Find where the given text appears and provide that cell's center as [X, Y] coordinate. 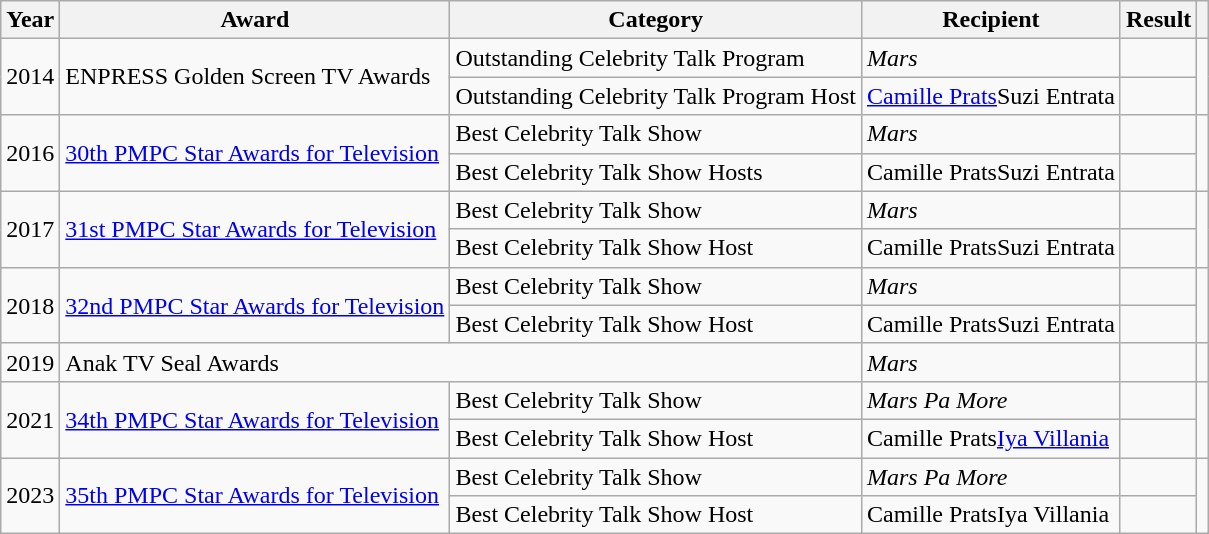
30th PMPC Star Awards for Television [255, 153]
2019 [30, 362]
Result [1158, 20]
2018 [30, 305]
Anak TV Seal Awards [461, 362]
Year [30, 20]
32nd PMPC Star Awards for Television [255, 305]
2017 [30, 229]
34th PMPC Star Awards for Television [255, 419]
Outstanding Celebrity Talk Program [656, 58]
Recipient [990, 20]
35th PMPC Star Awards for Television [255, 496]
2023 [30, 496]
Outstanding Celebrity Talk Program Host [656, 96]
Award [255, 20]
2016 [30, 153]
ENPRESS Golden Screen TV Awards [255, 77]
Category [656, 20]
2014 [30, 77]
Best Celebrity Talk Show Hosts [656, 172]
2021 [30, 419]
31st PMPC Star Awards for Television [255, 229]
